Provide the [x, y] coordinate of the cell's center where the given text is located.  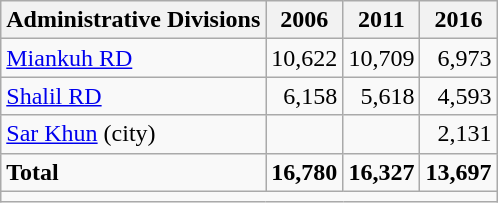
10,709 [382, 58]
2016 [458, 20]
6,158 [304, 96]
Shalil RD [134, 96]
2006 [304, 20]
16,327 [382, 172]
Administrative Divisions [134, 20]
2,131 [458, 134]
Miankuh RD [134, 58]
4,593 [458, 96]
6,973 [458, 58]
2011 [382, 20]
5,618 [382, 96]
16,780 [304, 172]
13,697 [458, 172]
Total [134, 172]
10,622 [304, 58]
Sar Khun (city) [134, 134]
